Output the [X, Y] coordinate of the center of the cell containing the given text.  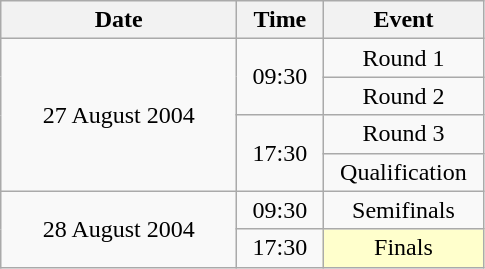
Round 3 [404, 134]
Finals [404, 248]
Qualification [404, 172]
27 August 2004 [119, 115]
Event [404, 20]
Time [280, 20]
28 August 2004 [119, 229]
Round 2 [404, 96]
Date [119, 20]
Round 1 [404, 58]
Semifinals [404, 210]
